Output the (x, y) coordinate of the center of the cell containing the given text.  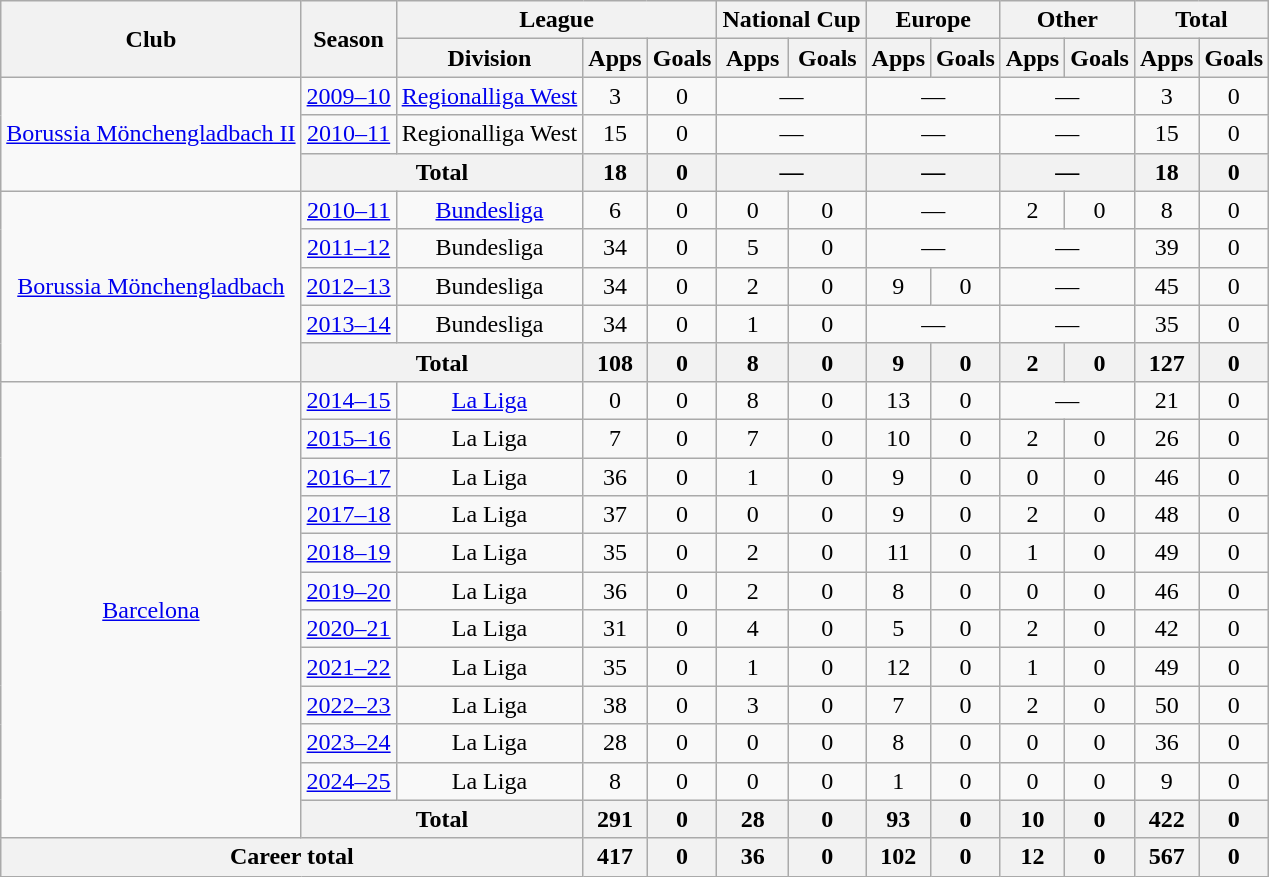
2009–10 (348, 96)
31 (615, 629)
2017–18 (348, 515)
37 (615, 515)
26 (1166, 438)
2014–15 (348, 400)
2024–25 (348, 781)
2013–14 (348, 324)
2020–21 (348, 629)
50 (1166, 705)
2016–17 (348, 477)
6 (615, 210)
127 (1166, 362)
Other (1067, 20)
42 (1166, 629)
567 (1166, 857)
45 (1166, 286)
422 (1166, 819)
2021–22 (348, 667)
13 (898, 400)
108 (615, 362)
48 (1166, 515)
417 (615, 857)
Season (348, 39)
Europe (933, 20)
21 (1166, 400)
National Cup (792, 20)
League (556, 20)
2022–23 (348, 705)
Division (490, 58)
Borussia Mönchengladbach (151, 286)
93 (898, 819)
102 (898, 857)
2018–19 (348, 553)
2023–24 (348, 743)
4 (753, 629)
39 (1166, 248)
38 (615, 705)
2011–12 (348, 248)
2015–16 (348, 438)
2012–13 (348, 286)
291 (615, 819)
Club (151, 39)
Career total (292, 857)
Barcelona (151, 610)
2019–20 (348, 591)
Borussia Mönchengladbach II (151, 134)
11 (898, 553)
